From the cell containing the given text, extract its center point as (X, Y) coordinate. 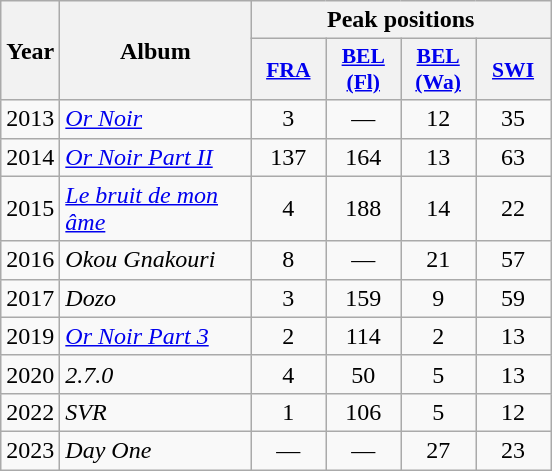
14 (438, 208)
188 (364, 208)
22 (514, 208)
23 (514, 450)
Dozo (156, 298)
59 (514, 298)
SWI (514, 70)
114 (364, 336)
2017 (30, 298)
Year (30, 50)
50 (364, 374)
BEL(Fl) (364, 70)
9 (438, 298)
2016 (30, 260)
2014 (30, 157)
Or Noir (156, 119)
2022 (30, 412)
Peak positions (401, 20)
Album (156, 50)
SVR (156, 412)
Day One (156, 450)
2023 (30, 450)
Le bruit de mon âme (156, 208)
106 (364, 412)
Or Noir Part II (156, 157)
1 (288, 412)
Or Noir Part 3 (156, 336)
2.7.0 (156, 374)
35 (514, 119)
2013 (30, 119)
63 (514, 157)
137 (288, 157)
159 (364, 298)
BEL(Wa) (438, 70)
2015 (30, 208)
Okou Gnakouri (156, 260)
57 (514, 260)
27 (438, 450)
2020 (30, 374)
2019 (30, 336)
21 (438, 260)
8 (288, 260)
164 (364, 157)
FRA (288, 70)
